Scan for the cell matching the given text and deliver its (X, Y) coordinate at center. 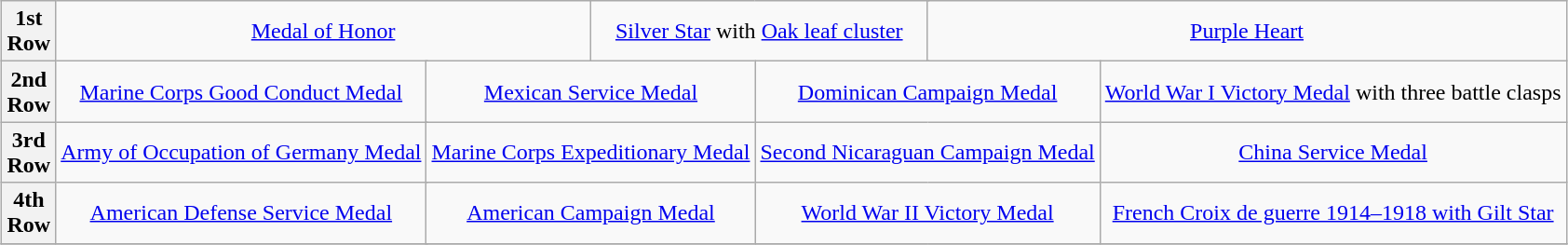
2nd Row (29, 91)
Medal of Honor (324, 32)
World War II Victory Medal (927, 212)
Marine Corps Good Conduct Medal (241, 91)
China Service Medal (1333, 153)
Second Nicaraguan Campaign Medal (927, 153)
Mexican Service Medal (590, 91)
American Campaign Medal (590, 212)
Dominican Campaign Medal (927, 91)
4th Row (29, 212)
French Croix de guerre 1914–1918 with Gilt Star (1333, 212)
Marine Corps Expeditionary Medal (590, 153)
American Defense Service Medal (241, 212)
1st Row (29, 32)
Silver Star with Oak leaf cluster (759, 32)
Purple Heart (1247, 32)
3rd Row (29, 153)
Army of Occupation of Germany Medal (241, 153)
World War I Victory Medal with three battle clasps (1333, 91)
